Extract the [X, Y] coordinate from the center of the cell holding the provided text.  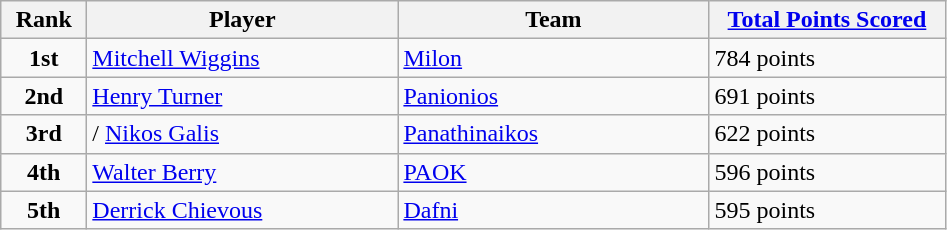
Panionios [554, 96]
Derrick Chievous [242, 210]
784 points [827, 58]
595 points [827, 210]
5th [44, 210]
691 points [827, 96]
622 points [827, 134]
Milon [554, 58]
Total Points Scored [827, 20]
Panathinaikos [554, 134]
PAOK [554, 172]
2nd [44, 96]
Henry Turner [242, 96]
Dafni [554, 210]
1st [44, 58]
Walter Berry [242, 172]
Player [242, 20]
4th [44, 172]
596 points [827, 172]
Rank [44, 20]
3rd [44, 134]
Team [554, 20]
Mitchell Wiggins [242, 58]
/ Nikos Galis [242, 134]
